Return the [x, y] coordinate for the center point of the cell that contains the specified text.  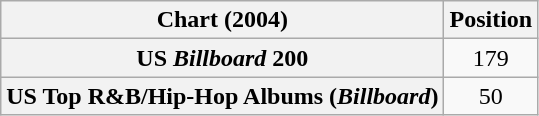
Chart (2004) [222, 20]
US Billboard 200 [222, 58]
Position [491, 20]
179 [491, 58]
50 [491, 96]
US Top R&B/Hip-Hop Albums (Billboard) [222, 96]
